Return the [x, y] coordinate for the center point of the cell that contains the specified text.  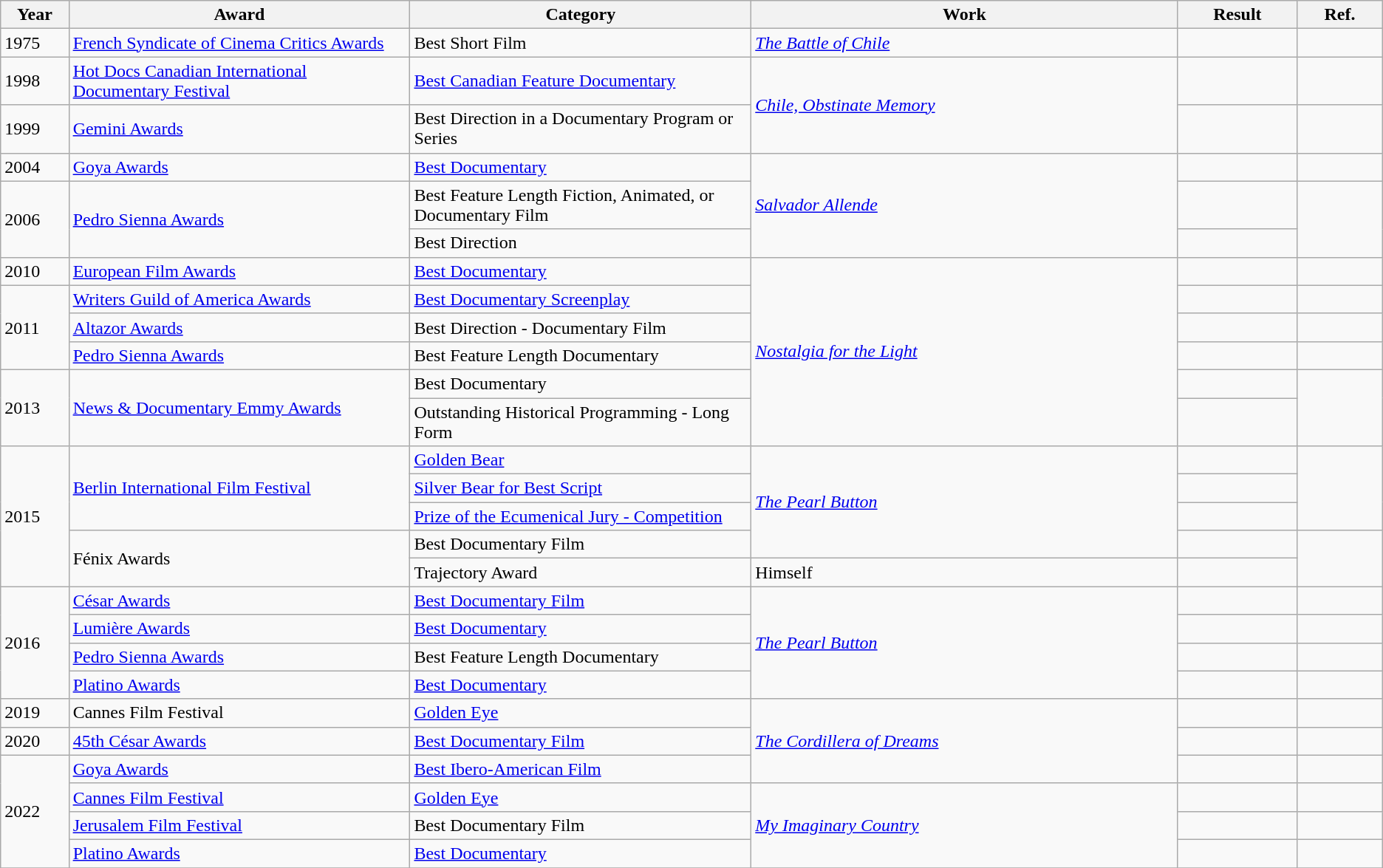
2010 [35, 271]
Ref. [1340, 15]
Chile, Obstinate Memory [965, 105]
Writers Guild of America Awards [239, 299]
Year [35, 15]
Best Feature Length Fiction, Animated, or Documentary Film [581, 205]
Berlin International Film Festival [239, 488]
Fénix Awards [239, 558]
Himself [965, 573]
Salvador Allende [965, 205]
Trajectory Award [581, 573]
1998 [35, 81]
Work [965, 15]
Award [239, 15]
Lumière Awards [239, 629]
Nostalgia for the Light [965, 352]
César Awards [239, 601]
2011 [35, 327]
Silver Bear for Best Script [581, 488]
Hot Docs Canadian International Documentary Festival [239, 81]
My Imaginary Country [965, 825]
45th César Awards [239, 741]
1975 [35, 43]
2016 [35, 643]
2022 [35, 811]
Prize of the Ecumenical Jury - Competition [581, 516]
2004 [35, 167]
Best Documentary Screenplay [581, 299]
Best Ibero-American Film [581, 769]
Best Direction [581, 243]
News & Documentary Emmy Awards [239, 408]
2019 [35, 713]
2013 [35, 408]
Result [1237, 15]
Altazor Awards [239, 327]
Gemini Awards [239, 129]
Jerusalem Film Festival [239, 825]
2015 [35, 516]
Best Direction - Documentary Film [581, 327]
Best Short Film [581, 43]
1999 [35, 129]
The Cordillera of Dreams [965, 741]
European Film Awards [239, 271]
2020 [35, 741]
The Battle of Chile [965, 43]
Best Canadian Feature Documentary [581, 81]
2006 [35, 219]
Outstanding Historical Programming - Long Form [581, 421]
Category [581, 15]
French Syndicate of Cinema Critics Awards [239, 43]
Best Direction in a Documentary Program or Series [581, 129]
Golden Bear [581, 460]
